Find where the given text appears and provide that cell's center as [X, Y] coordinate. 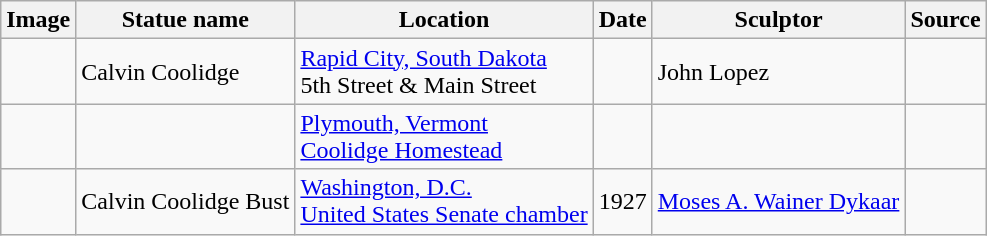
Location [444, 20]
Statue name [186, 20]
Calvin Coolidge [186, 72]
Image [38, 20]
Moses A. Wainer Dykaar [778, 202]
Date [622, 20]
John Lopez [778, 72]
Rapid City, South Dakota5th Street & Main Street [444, 72]
Washington, D.C.United States Senate chamber [444, 202]
Calvin Coolidge Bust [186, 202]
Plymouth, VermontCoolidge Homestead [444, 136]
Source [946, 20]
1927 [622, 202]
Sculptor [778, 20]
